Determine the [x, y] coordinate at the center of the cell enclosing the given text.  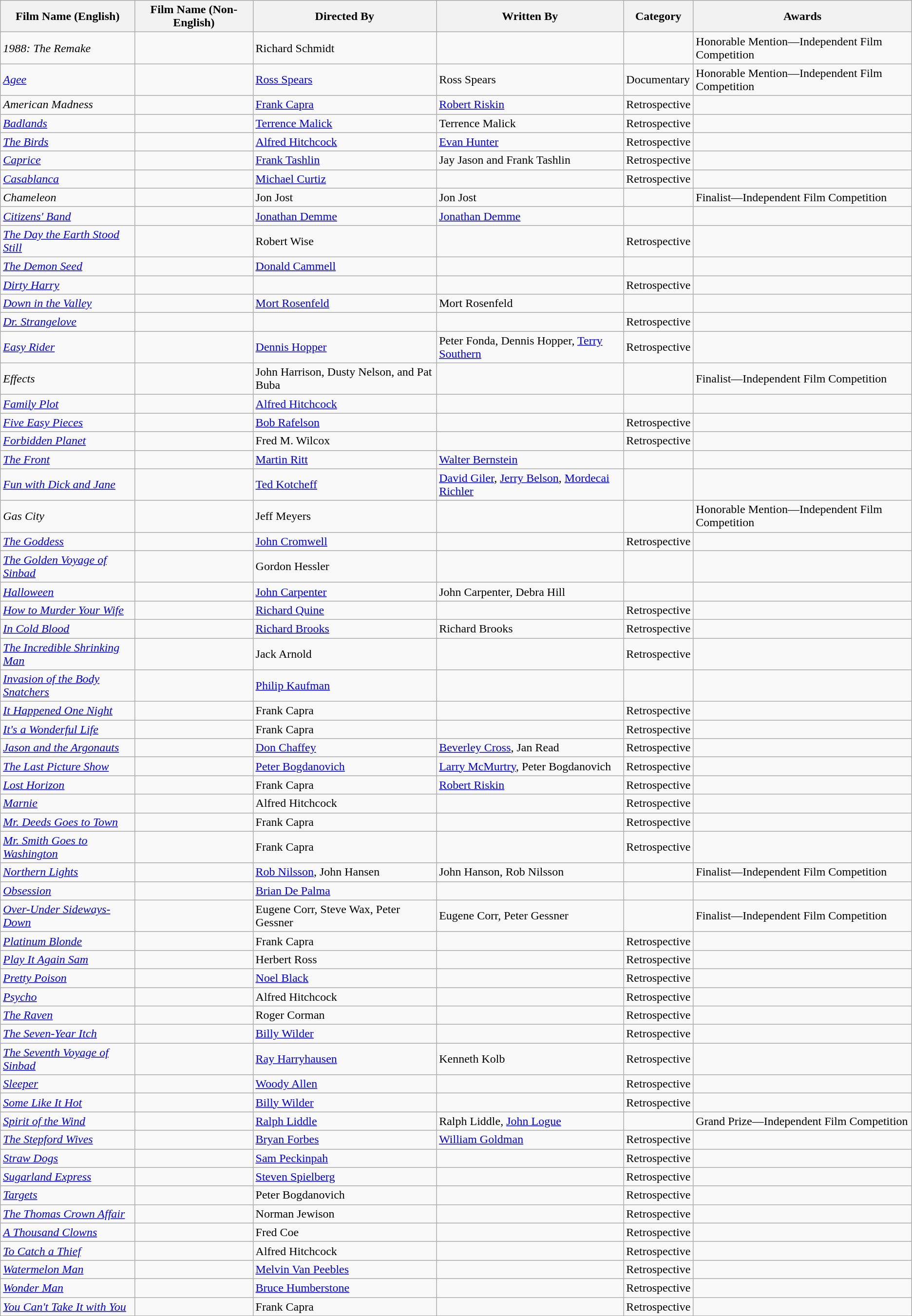
The Thomas Crown Affair [68, 1214]
Halloween [68, 591]
1988: The Remake [68, 48]
Wonder Man [68, 1288]
The Demon Seed [68, 266]
Norman Jewison [345, 1214]
The Stepford Wives [68, 1140]
Category [659, 17]
Directed By [345, 17]
Larry McMurtry, Peter Bogdanovich [530, 766]
Dennis Hopper [345, 347]
Ralph Liddle, John Logue [530, 1121]
Noel Black [345, 978]
Philip Kaufman [345, 686]
Agee [68, 80]
The Raven [68, 1015]
The Seventh Voyage of Sinbad [68, 1059]
Psycho [68, 996]
The Goddess [68, 541]
Bruce Humberstone [345, 1288]
Don Chaffey [345, 748]
John Harrison, Dusty Nelson, and Pat Buba [345, 379]
John Cromwell [345, 541]
Steven Spielberg [345, 1177]
The Incredible Shrinking Man [68, 654]
Sam Peckinpah [345, 1158]
William Goldman [530, 1140]
Beverley Cross, Jan Read [530, 748]
Michael Curtiz [345, 179]
Straw Dogs [68, 1158]
Citizens' Band [68, 216]
Forbidden Planet [68, 441]
Brian De Palma [345, 891]
John Carpenter, Debra Hill [530, 591]
Richard Quine [345, 610]
Badlands [68, 123]
Eugene Corr, Peter Gessner [530, 916]
Down in the Valley [68, 304]
Jay Jason and Frank Tashlin [530, 160]
Lost Horizon [68, 785]
The Day the Earth Stood Still [68, 241]
Caprice [68, 160]
Pretty Poison [68, 978]
Casablanca [68, 179]
How to Murder Your Wife [68, 610]
Five Easy Pieces [68, 422]
Some Like It Hot [68, 1103]
The Golden Voyage of Sinbad [68, 566]
Fred Coe [345, 1232]
Mr. Deeds Goes to Town [68, 822]
Over-Under Sideways-Down [68, 916]
Sugarland Express [68, 1177]
To Catch a Thief [68, 1251]
Ray Harryhausen [345, 1059]
John Hanson, Rob Nilsson [530, 872]
American Madness [68, 105]
Invasion of the Body Snatchers [68, 686]
Film Name (Non-English) [194, 17]
Platinum Blonde [68, 941]
Written By [530, 17]
Obsession [68, 891]
Dr. Strangelove [68, 322]
Family Plot [68, 404]
Ted Kotcheff [345, 484]
The Seven-Year Itch [68, 1034]
Grand Prize—Independent Film Competition [802, 1121]
Awards [802, 17]
Herbert Ross [345, 959]
Kenneth Kolb [530, 1059]
Dirty Harry [68, 285]
Chameleon [68, 197]
Documentary [659, 80]
Robert Wise [345, 241]
Ralph Liddle [345, 1121]
Walter Bernstein [530, 459]
Watermelon Man [68, 1269]
Martin Ritt [345, 459]
David Giler, Jerry Belson, Mordecai Richler [530, 484]
In Cold Blood [68, 629]
Evan Hunter [530, 142]
A Thousand Clowns [68, 1232]
Play It Again Sam [68, 959]
Bob Rafelson [345, 422]
Marnie [68, 803]
Gas City [68, 516]
Mr. Smith Goes to Washington [68, 847]
Donald Cammell [345, 266]
Gordon Hessler [345, 566]
Jeff Meyers [345, 516]
Sleeper [68, 1084]
Film Name (English) [68, 17]
Peter Fonda, Dennis Hopper, Terry Southern [530, 347]
Northern Lights [68, 872]
Spirit of the Wind [68, 1121]
Effects [68, 379]
Melvin Van Peebles [345, 1269]
The Birds [68, 142]
Woody Allen [345, 1084]
Targets [68, 1195]
Jack Arnold [345, 654]
The Last Picture Show [68, 766]
You Can't Take It with You [68, 1306]
Fred M. Wilcox [345, 441]
It's a Wonderful Life [68, 729]
Roger Corman [345, 1015]
Richard Schmidt [345, 48]
It Happened One Night [68, 711]
John Carpenter [345, 591]
Easy Rider [68, 347]
Eugene Corr, Steve Wax, Peter Gessner [345, 916]
Jason and the Argonauts [68, 748]
Fun with Dick and Jane [68, 484]
The Front [68, 459]
Frank Tashlin [345, 160]
Rob Nilsson, John Hansen [345, 872]
Bryan Forbes [345, 1140]
